Detect which cell encompasses the target text, then output its (x, y) center coordinate. 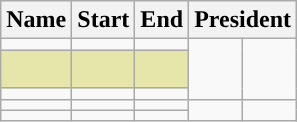
President (243, 20)
Name (36, 20)
End (162, 20)
Start (104, 20)
